Find where the given text appears and provide that cell's center as [x, y] coordinate. 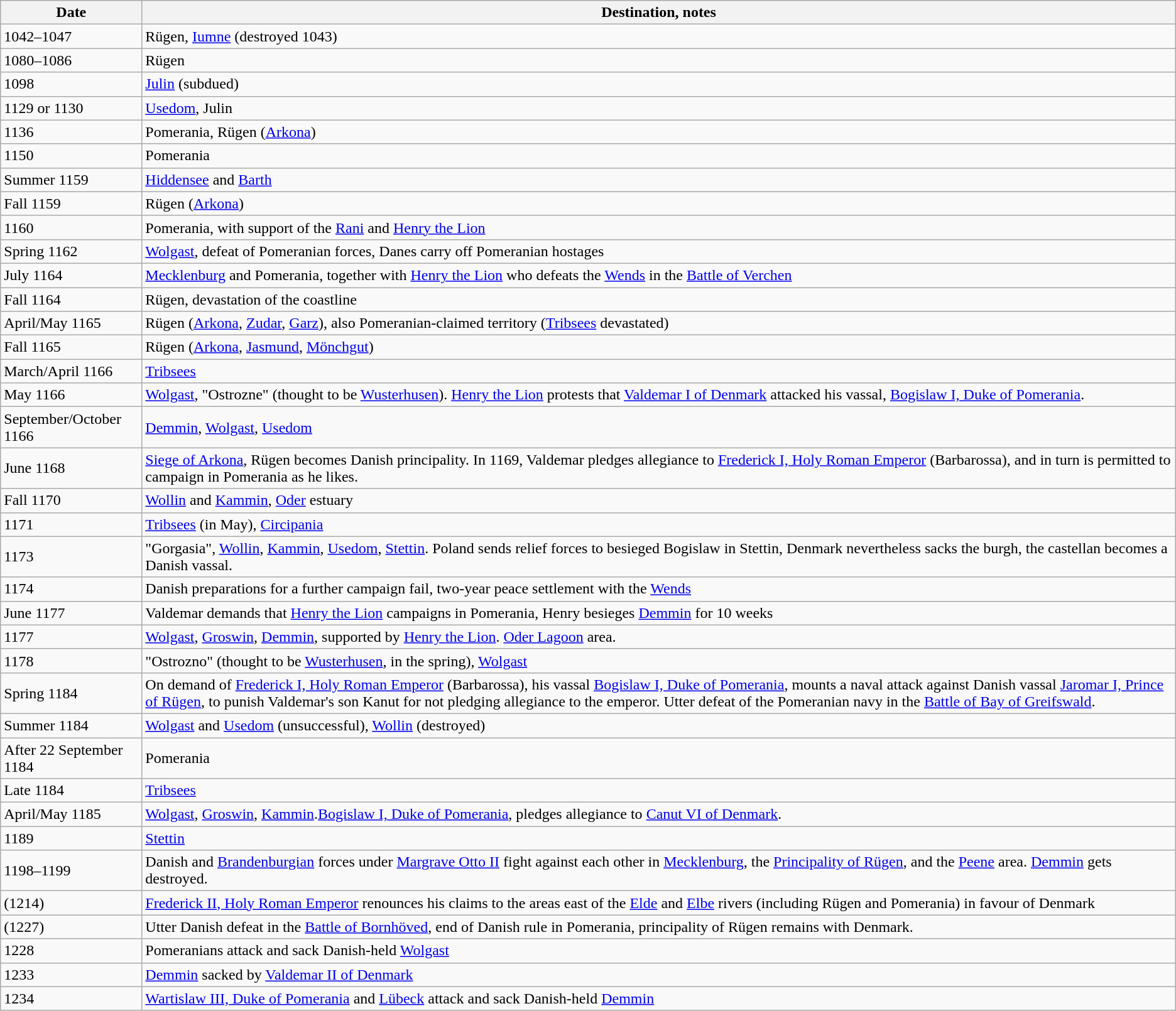
July 1164 [72, 275]
Rügen [658, 60]
Wolgast and Usedom (unsuccessful), Wollin (destroyed) [658, 725]
Pomerania, Rügen (Arkona) [658, 132]
Fall 1164 [72, 300]
Wolgast, defeat of Pomeranian forces, Danes carry off Pomeranian hostages [658, 251]
Rügen (Arkona, Zudar, Garz), also Pomeranian-claimed territory (Tribsees devastated) [658, 323]
1150 [72, 156]
Spring 1162 [72, 251]
Wollin and Kammin, Oder estuary [658, 500]
Valdemar demands that Henry the Lion campaigns in Pomerania, Henry besieges Demmin for 10 weeks [658, 613]
Rügen (Arkona, Jasmund, Mönchgut) [658, 347]
March/April 1166 [72, 371]
Utter Danish defeat in the Battle of Bornhöved, end of Danish rule in Pomerania, principality of Rügen remains with Denmark. [658, 927]
Julin (subdued) [658, 84]
Mecklenburg and Pomerania, together with Henry the Lion who defeats the Wends in the Battle of Verchen [658, 275]
Danish preparations for a further campaign fail, two-year peace settlement with the Wends [658, 589]
1042–1047 [72, 36]
Fall 1159 [72, 203]
1177 [72, 637]
(1227) [72, 927]
June 1177 [72, 613]
After 22 September 1184 [72, 757]
Date [72, 13]
Rügen, devastation of the coastline [658, 300]
(1214) [72, 903]
1080–1086 [72, 60]
1198–1199 [72, 870]
Hiddensee and Barth [658, 180]
1178 [72, 661]
April/May 1165 [72, 323]
Late 1184 [72, 791]
Usedom, Julin [658, 108]
Wartislaw III, Duke of Pomerania and Lübeck attack and sack Danish-held Demmin [658, 998]
1233 [72, 975]
"Ostrozno" (thought to be Wusterhusen, in the spring), Wolgast [658, 661]
Rügen, Iumne (destroyed 1043) [658, 36]
June 1168 [72, 468]
Pomeranians attack and sack Danish-held Wolgast [658, 951]
1160 [72, 227]
1173 [72, 556]
Pomerania, with support of the Rani and Henry the Lion [658, 227]
Demmin sacked by Valdemar II of Denmark [658, 975]
Fall 1165 [72, 347]
April/May 1185 [72, 814]
Stettin [658, 838]
1174 [72, 589]
1171 [72, 524]
Wolgast, Groswin, Demmin, supported by Henry the Lion. Oder Lagoon area. [658, 637]
1228 [72, 951]
Tribsees (in May), Circipania [658, 524]
Fall 1170 [72, 500]
Summer 1184 [72, 725]
Destination, notes [658, 13]
Rügen (Arkona) [658, 203]
1234 [72, 998]
1136 [72, 132]
1129 or 1130 [72, 108]
May 1166 [72, 395]
1098 [72, 84]
September/October 1166 [72, 427]
Demmin, Wolgast, Usedom [658, 427]
Summer 1159 [72, 180]
1189 [72, 838]
Spring 1184 [72, 693]
Wolgast, Groswin, Kammin.Bogislaw I, Duke of Pomerania, pledges allegiance to Canut VI of Denmark. [658, 814]
